Find where the given text appears and provide that cell's center as [X, Y] coordinate. 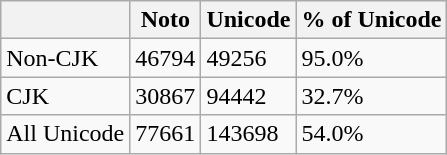
46794 [166, 58]
54.0% [372, 134]
95.0% [372, 58]
77661 [166, 134]
30867 [166, 96]
% of Unicode [372, 20]
49256 [248, 58]
32.7% [372, 96]
Unicode [248, 20]
All Unicode [66, 134]
Non-CJK [66, 58]
94442 [248, 96]
Noto [166, 20]
143698 [248, 134]
CJK [66, 96]
